Return (x, y) of the center of cell containing provided text 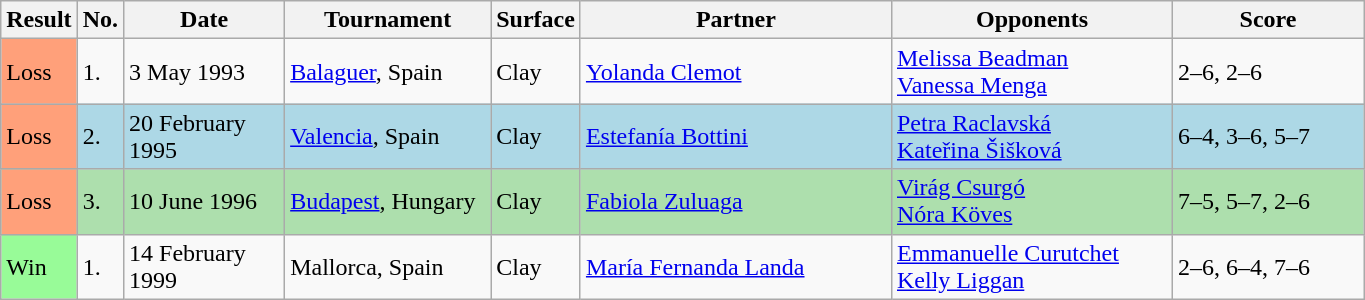
No. (100, 20)
Mallorca, Spain (388, 266)
14 February 1999 (204, 266)
Valencia, Spain (388, 136)
3. (100, 202)
2. (100, 136)
Balaguer, Spain (388, 72)
Budapest, Hungary (388, 202)
Virág Csurgó Nóra Köves (1032, 202)
María Fernanda Landa (736, 266)
Result (39, 20)
Win (39, 266)
6–4, 3–6, 5–7 (1268, 136)
Melissa Beadman Vanessa Menga (1032, 72)
Surface (536, 20)
Petra Raclavská Kateřina Šišková (1032, 136)
7–5, 5–7, 2–6 (1268, 202)
Partner (736, 20)
20 February 1995 (204, 136)
Date (204, 20)
2–6, 2–6 (1268, 72)
Opponents (1032, 20)
10 June 1996 (204, 202)
Emmanuelle Curutchet Kelly Liggan (1032, 266)
Yolanda Clemot (736, 72)
2–6, 6–4, 7–6 (1268, 266)
Estefanía Bottini (736, 136)
Score (1268, 20)
3 May 1993 (204, 72)
Fabiola Zuluaga (736, 202)
Tournament (388, 20)
